Return (X, Y) of the center of cell containing provided text 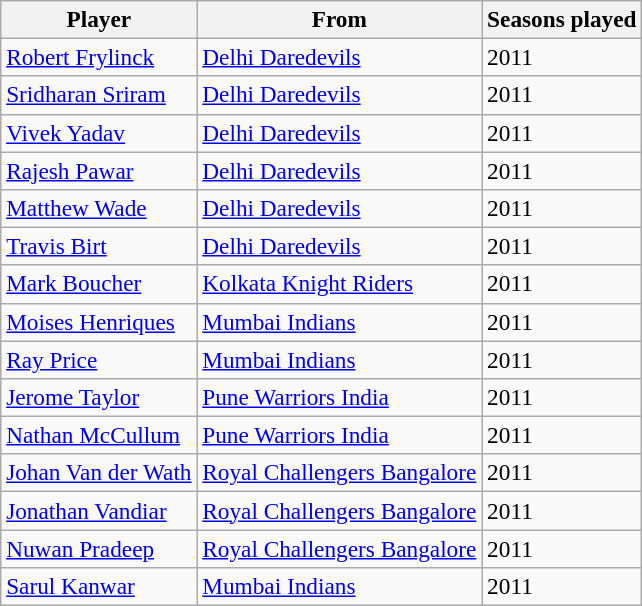
Moises Henriques (99, 322)
Matthew Wade (99, 208)
Mark Boucher (99, 284)
Player (99, 19)
Nuwan Pradeep (99, 548)
Ray Price (99, 359)
Jonathan Vandiar (99, 510)
Vivek Yadav (99, 133)
Nathan McCullum (99, 435)
Jerome Taylor (99, 397)
Travis Birt (99, 246)
Robert Frylinck (99, 57)
Seasons played (562, 19)
Sridharan Sriram (99, 95)
Rajesh Pawar (99, 170)
Johan Van der Wath (99, 473)
Kolkata Knight Riders (340, 284)
From (340, 19)
Sarul Kanwar (99, 586)
